Capture the cell that displays the provided text and extract its [X, Y] central coordinate. 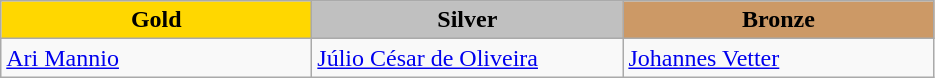
Ari Mannio [156, 58]
Gold [156, 20]
Júlio César de Oliveira [468, 58]
Bronze [778, 20]
Johannes Vetter [778, 58]
Silver [468, 20]
